Extract the (x, y) coordinate from the center of the cell holding the provided text.  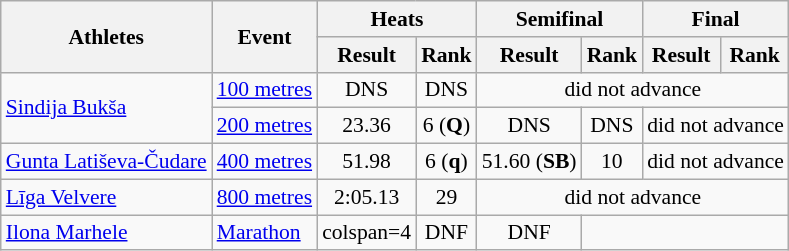
Athletes (106, 36)
Marathon (264, 233)
Event (264, 36)
2:05.13 (366, 197)
400 metres (264, 162)
51.98 (366, 162)
Final (716, 19)
6 (Q) (446, 126)
200 metres (264, 126)
Semifinal (560, 19)
100 metres (264, 90)
Gunta Latiševa-Čudare (106, 162)
800 metres (264, 197)
Līga Velvere (106, 197)
Sindija Bukša (106, 108)
10 (612, 162)
Ilona Marhele (106, 233)
6 (q) (446, 162)
23.36 (366, 126)
Heats (397, 19)
29 (446, 197)
colspan=4 (366, 233)
51.60 (SB) (530, 162)
